From the cell containing the given text, extract its center point as [x, y] coordinate. 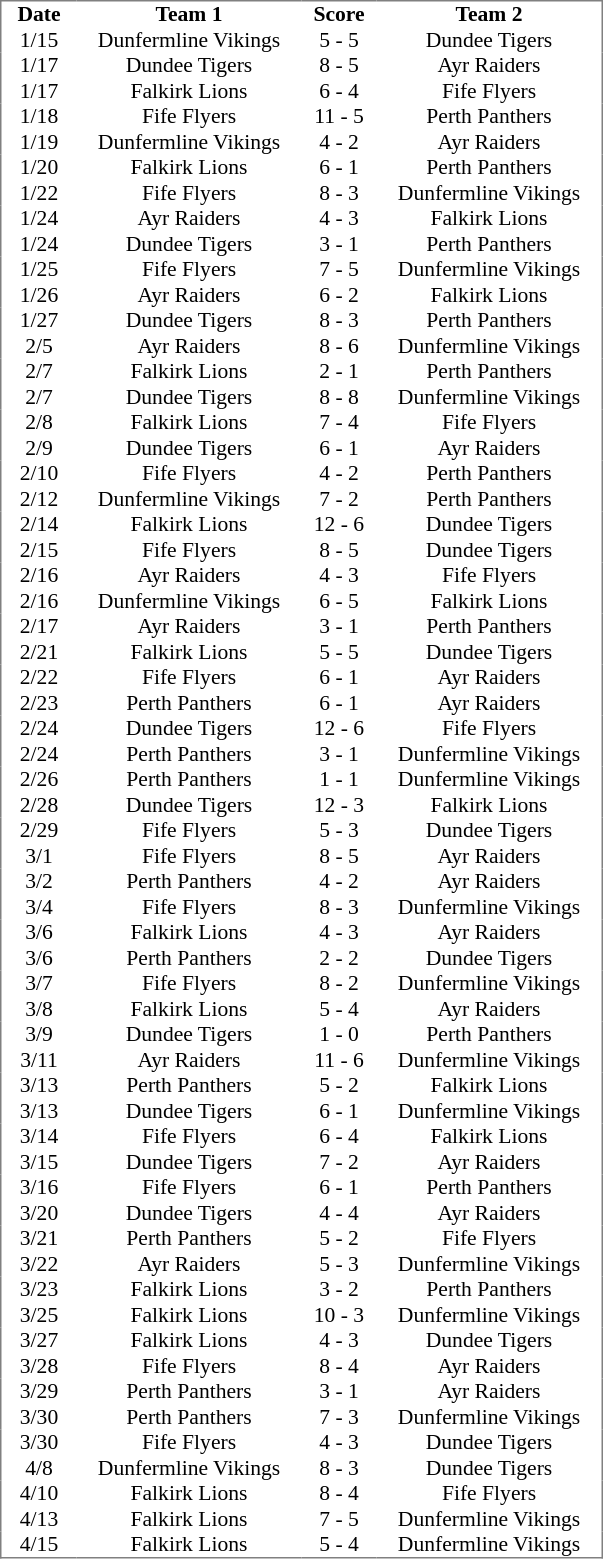
1 - 0 [340, 1035]
2/12 [39, 499]
4/10 [39, 1493]
2/5 [39, 346]
2/17 [39, 627]
3/20 [39, 1213]
2 - 2 [340, 958]
1/18 [39, 117]
2/10 [39, 473]
3/1 [39, 856]
2/9 [39, 448]
3/28 [39, 1366]
2/15 [39, 550]
6 - 2 [340, 295]
8 - 6 [340, 346]
Team 2 [489, 14]
2/21 [39, 652]
1/19 [39, 142]
Team 1 [188, 14]
3/4 [39, 907]
2/28 [39, 805]
3/29 [39, 1391]
2 - 1 [340, 371]
2/14 [39, 525]
3/23 [39, 1289]
3/14 [39, 1137]
2/22 [39, 677]
8 - 2 [340, 983]
10 - 3 [340, 1315]
Date [39, 14]
3/22 [39, 1264]
2/29 [39, 831]
3/7 [39, 983]
12 - 3 [340, 805]
3/25 [39, 1315]
7 - 4 [340, 423]
3/9 [39, 1035]
7 - 3 [340, 1417]
3/21 [39, 1239]
1/22 [39, 193]
3 - 2 [340, 1289]
3/8 [39, 1009]
Score [340, 14]
2/26 [39, 779]
4/15 [39, 1545]
4/8 [39, 1468]
1/20 [39, 167]
11 - 5 [340, 117]
8 - 8 [340, 397]
2/8 [39, 423]
1/15 [39, 40]
4/13 [39, 1519]
6 - 5 [340, 601]
1/26 [39, 295]
2/23 [39, 703]
3/11 [39, 1060]
3/27 [39, 1341]
11 - 6 [340, 1060]
4 - 4 [340, 1213]
1 - 1 [340, 779]
3/15 [39, 1162]
3/16 [39, 1187]
3/2 [39, 881]
1/25 [39, 269]
1/27 [39, 321]
